Identify which cell holds the provided text, then report its [X, Y] central coordinate. 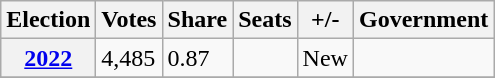
4,485 [129, 58]
0.87 [198, 58]
Seats [265, 20]
+/- [325, 20]
2022 [48, 58]
Election [48, 20]
Government [423, 20]
New [325, 58]
Share [198, 20]
Votes [129, 20]
